For the text-containing cell, return its midpoint in (x, y) coordinate format. 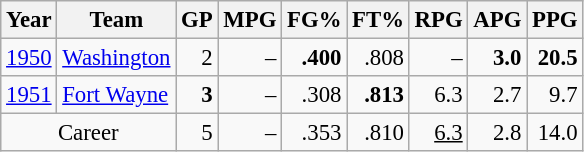
PPG (555, 20)
Team (116, 20)
Career (88, 133)
20.5 (555, 58)
14.0 (555, 133)
3.0 (498, 58)
RPG (438, 20)
.400 (314, 58)
FT% (378, 20)
Washington (116, 58)
.810 (378, 133)
2.7 (498, 95)
2 (197, 58)
.808 (378, 58)
1951 (29, 95)
5 (197, 133)
.813 (378, 95)
APG (498, 20)
GP (197, 20)
Fort Wayne (116, 95)
1950 (29, 58)
2.8 (498, 133)
FG% (314, 20)
9.7 (555, 95)
.353 (314, 133)
Year (29, 20)
3 (197, 95)
MPG (250, 20)
.308 (314, 95)
